Detect which cell encompasses the target text, then output its (x, y) center coordinate. 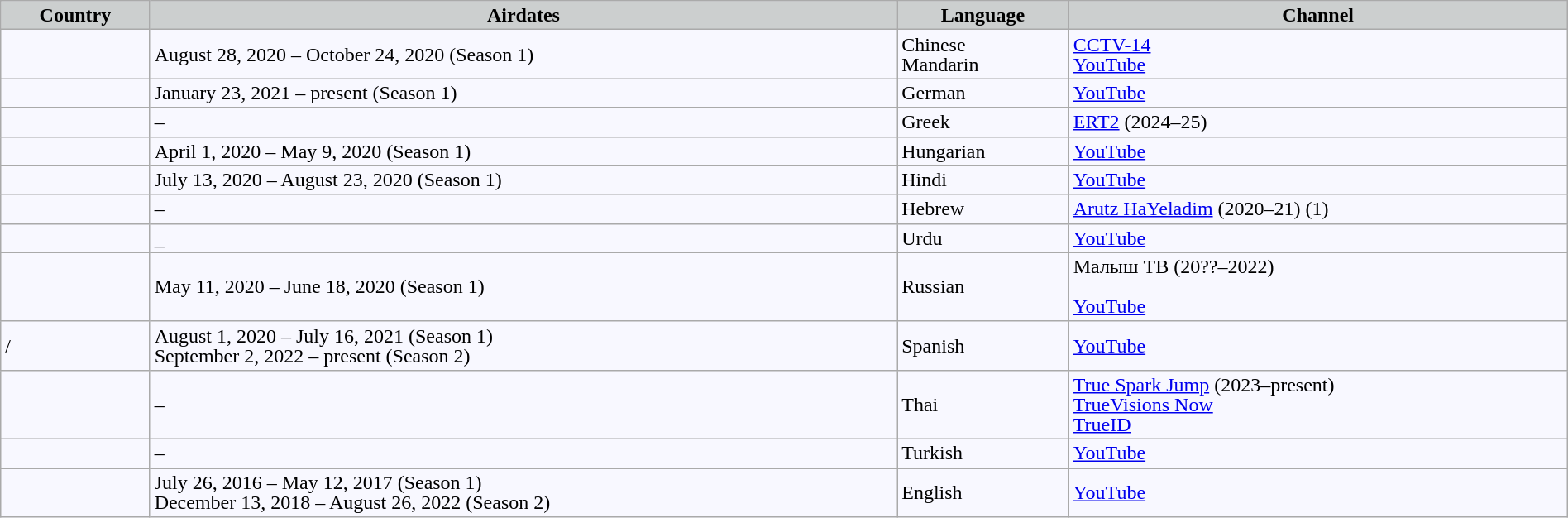
/ (75, 346)
English (982, 493)
Language (982, 15)
January 23, 2021 – present (Season 1) (523, 93)
Thai (982, 404)
Малыш ТВ (20??–2022)YouTube (1318, 286)
CCTV-14YouTube (1318, 55)
ChineseMandarin (982, 55)
May 11, 2020 – June 18, 2020 (Season 1) (523, 286)
August 28, 2020 – October 24, 2020 (Season 1) (523, 55)
Spanish (982, 346)
Urdu (982, 238)
True Spark Jump (2023–present)TrueVisions NowTrueID (1318, 404)
ERT2 (2024–25) (1318, 122)
Greek (982, 122)
Airdates (523, 15)
_ (523, 238)
Turkish (982, 453)
Russian (982, 286)
July 13, 2020 – August 23, 2020 (Season 1) (523, 180)
April 1, 2020 – May 9, 2020 (Season 1) (523, 151)
July 26, 2016 – May 12, 2017 (Season 1)December 13, 2018 – August 26, 2022 (Season 2) (523, 493)
Country (75, 15)
August 1, 2020 – July 16, 2021 (Season 1)September 2, 2022 – present (Season 2) (523, 346)
Hebrew (982, 209)
Hindi (982, 180)
Channel (1318, 15)
Hungarian (982, 151)
Arutz HaYeladim (2020–21) (1) (1318, 209)
German (982, 93)
